Determine the (X, Y) coordinate at the center of the cell enclosing the given text.  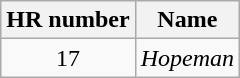
Name (187, 20)
HR number (68, 20)
Hopeman (187, 58)
17 (68, 58)
